From the cell containing the given text, extract its center point as [x, y] coordinate. 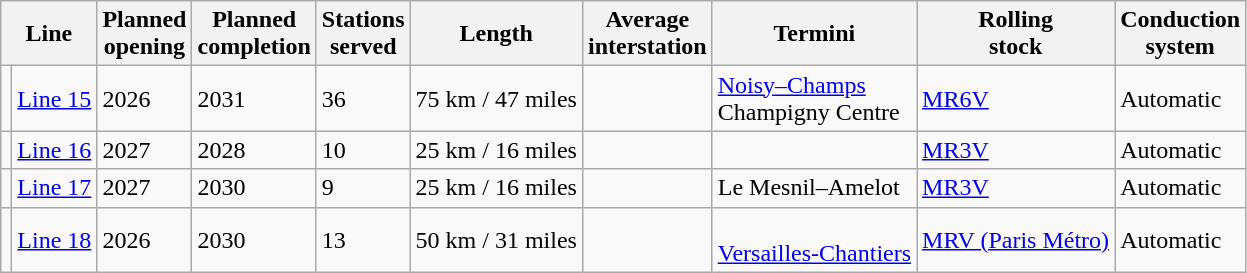
2028 [254, 150]
Plannedopening [144, 34]
Line 15 [54, 98]
Length [496, 34]
MRV (Paris Métro) [1016, 240]
Rollingstock [1016, 34]
50 km / 31 miles [496, 240]
Line 16 [54, 150]
2031 [254, 98]
Plannedcompletion [254, 34]
Conductionsystem [1180, 34]
36 [363, 98]
Termini [814, 34]
9 [363, 188]
10 [363, 150]
75 km / 47 miles [496, 98]
Stationsserved [363, 34]
Line 17 [54, 188]
MR6V [1016, 98]
Le Mesnil–Amelot [814, 188]
Versailles-Chantiers [814, 240]
Line 18 [54, 240]
Line [49, 34]
13 [363, 240]
Noisy–ChampsChampigny Centre [814, 98]
Averageinterstation [647, 34]
